Scan for the cell matching the given text and deliver its [X, Y] coordinate at center. 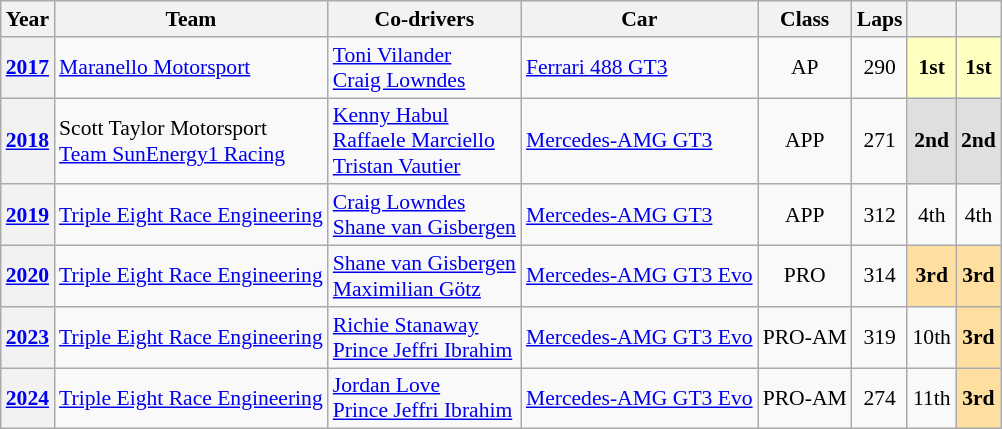
Richie Stanaway Prince Jeffri Ibrahim [424, 338]
Scott Taylor Motorsport Team SunEnergy1 Racing [191, 142]
Jordan Love Prince Jeffri Ibrahim [424, 398]
2020 [28, 276]
PRO [805, 276]
2017 [28, 68]
319 [880, 338]
Co-drivers [424, 19]
Toni Vilander Craig Lowndes [424, 68]
Shane van Gisbergen Maximilian Götz [424, 276]
271 [880, 142]
Maranello Motorsport [191, 68]
Car [640, 19]
Laps [880, 19]
312 [880, 216]
314 [880, 276]
10th [932, 338]
AP [805, 68]
Craig Lowndes Shane van Gisbergen [424, 216]
290 [880, 68]
Ferrari 488 GT3 [640, 68]
Year [28, 19]
2019 [28, 216]
Team [191, 19]
2023 [28, 338]
Class [805, 19]
11th [932, 398]
2018 [28, 142]
Kenny Habul Raffaele Marciello Tristan Vautier [424, 142]
274 [880, 398]
2024 [28, 398]
